Determine the [x, y] coordinate at the center of the cell enclosing the given text.  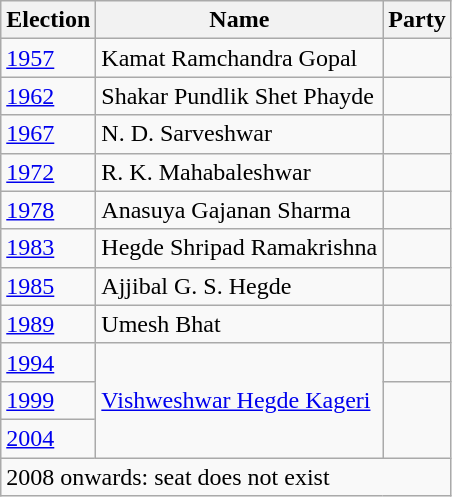
1989 [48, 324]
1972 [48, 172]
Kamat Ramchandra Gopal [240, 58]
1985 [48, 286]
N. D. Sarveshwar [240, 134]
1978 [48, 210]
Hegde Shripad Ramakrishna [240, 248]
1957 [48, 58]
R. K. Mahabaleshwar [240, 172]
Ajjibal G. S. Hegde [240, 286]
2008 onwards: seat does not exist [226, 477]
2004 [48, 438]
Party [417, 20]
Election [48, 20]
Name [240, 20]
1983 [48, 248]
Umesh Bhat [240, 324]
Shakar Pundlik Shet Phayde [240, 96]
1962 [48, 96]
Anasuya Gajanan Sharma [240, 210]
1999 [48, 400]
1967 [48, 134]
1994 [48, 362]
Vishweshwar Hegde Kageri [240, 400]
